Identify which cell holds the provided text, then report its [x, y] central coordinate. 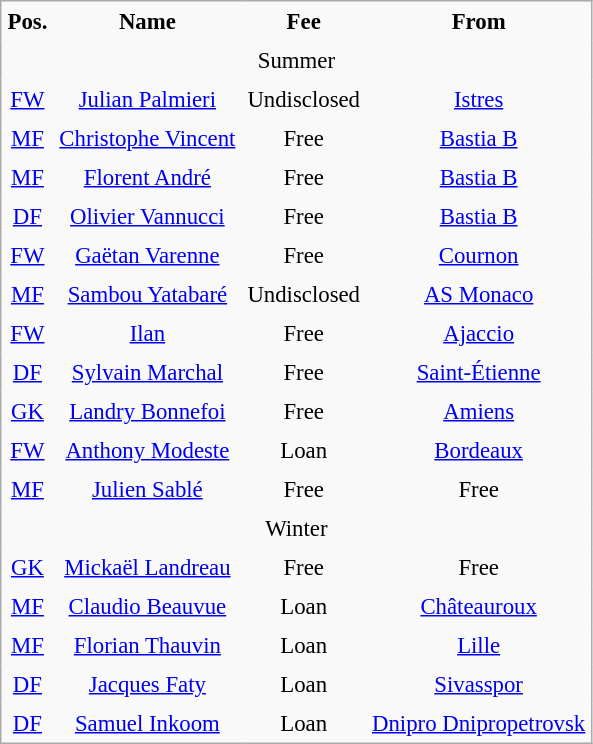
Istres [479, 100]
Florian Thauvin [147, 646]
Julian Palmieri [147, 100]
Châteauroux [479, 606]
AS Monaco [479, 294]
Bordeaux [479, 450]
Ajaccio [479, 334]
Amiens [479, 412]
Cournon [479, 256]
Winter [296, 528]
Olivier Vannucci [147, 216]
Fee [304, 21]
Florent André [147, 178]
Summer [296, 60]
Anthony Modeste [147, 450]
Pos. [28, 21]
Claudio Beauvue [147, 606]
Sambou Yatabaré [147, 294]
Christophe Vincent [147, 138]
Name [147, 21]
Mickaël Landreau [147, 568]
Dnipro Dnipropetrovsk [479, 724]
Saint-Étienne [479, 372]
Landry Bonnefoi [147, 412]
Gaëtan Varenne [147, 256]
Samuel Inkoom [147, 724]
Sylvain Marchal [147, 372]
From [479, 21]
Ilan [147, 334]
Lille [479, 646]
Julien Sablé [147, 490]
Sivasspor [479, 684]
Jacques Faty [147, 684]
